Capture the cell that displays the provided text and extract its (X, Y) central coordinate. 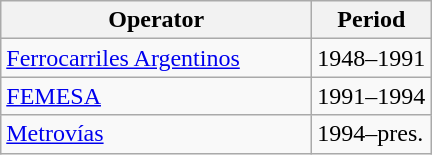
FEMESA (156, 96)
Operator (156, 20)
1994–pres. (372, 134)
Period (372, 20)
1948–1991 (372, 58)
Metrovías (156, 134)
Ferrocarriles Argentinos (156, 58)
1991–1994 (372, 96)
